Pinpoint the cell where the given text exists, returning its [x, y] midpoint coordinate. 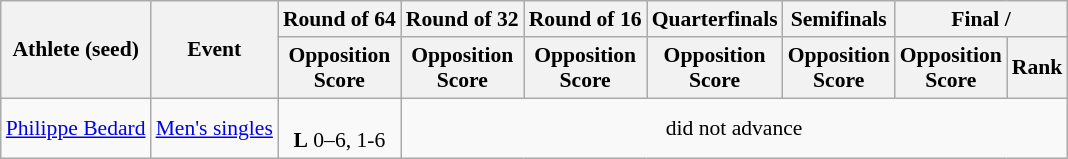
Quarterfinals [715, 19]
Round of 64 [340, 19]
did not advance [734, 128]
Men's singles [214, 128]
Round of 32 [462, 19]
Round of 16 [586, 19]
Athlete (seed) [76, 50]
Final / [982, 19]
Rank [1038, 68]
Semifinals [839, 19]
Event [214, 50]
Philippe Bedard [76, 128]
L 0–6, 1-6 [340, 128]
